Extract the (X, Y) coordinate from the center of the cell holding the provided text.  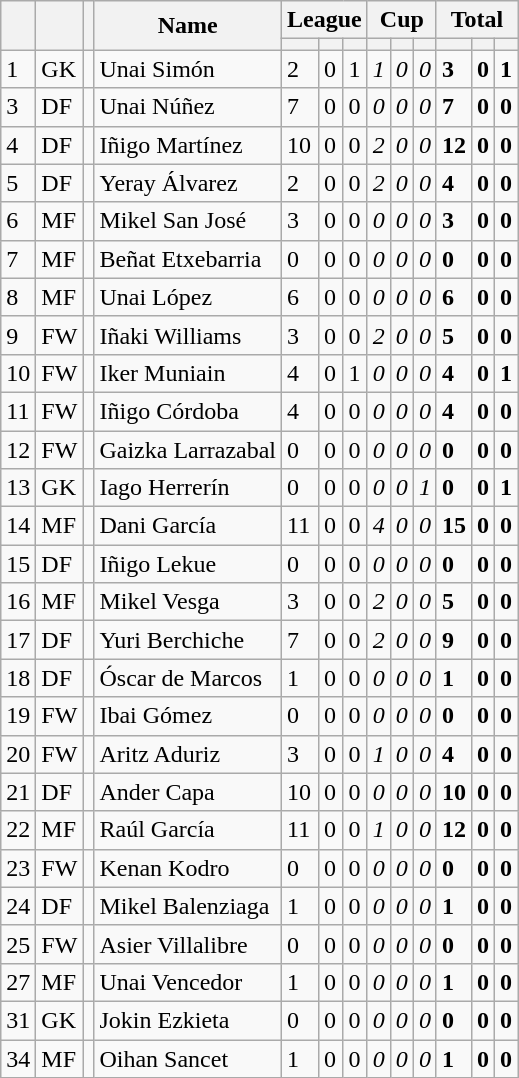
19 (18, 716)
Unai Simón (188, 69)
Kenan Kodro (188, 868)
Mikel Vesga (188, 602)
Unai Vencedor (188, 982)
Iñigo Lekue (188, 564)
Yeray Álvarez (188, 183)
Asier Villalibre (188, 944)
Iago Herrerín (188, 488)
Iker Muniain (188, 373)
21 (18, 792)
Iñigo Córdoba (188, 411)
27 (18, 982)
Oihan Sancet (188, 1059)
Yuri Berchiche (188, 640)
Mikel Balenziaga (188, 906)
Mikel San José (188, 221)
20 (18, 754)
25 (18, 944)
Cup (402, 20)
Ibai Gómez (188, 716)
Gaizka Larrazabal (188, 449)
8 (18, 297)
22 (18, 830)
Beñat Etxebarria (188, 259)
Iñigo Martínez (188, 145)
Raúl García (188, 830)
Jokin Ezkieta (188, 1020)
16 (18, 602)
Aritz Aduriz (188, 754)
24 (18, 906)
Ander Capa (188, 792)
Iñaki Williams (188, 335)
14 (18, 526)
23 (18, 868)
31 (18, 1020)
League (325, 20)
Total (476, 20)
34 (18, 1059)
17 (18, 640)
Name (188, 26)
Óscar de Marcos (188, 678)
Dani García (188, 526)
Unai López (188, 297)
18 (18, 678)
Unai Núñez (188, 107)
13 (18, 488)
